Output the (X, Y) coordinate of the center of the cell containing the given text.  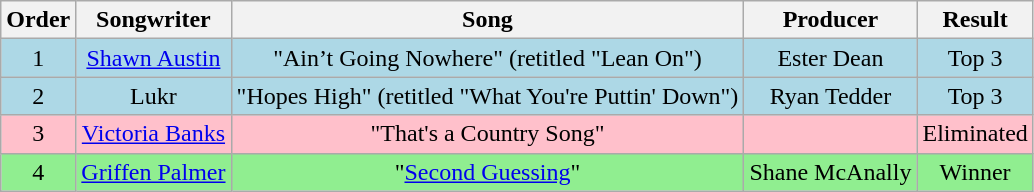
Order (38, 20)
Victoria Banks (154, 134)
2 (38, 96)
Ryan Tedder (830, 96)
Shawn Austin (154, 58)
Producer (830, 20)
"That's a Country Song" (488, 134)
Ester Dean (830, 58)
Eliminated (975, 134)
1 (38, 58)
Lukr (154, 96)
"Hopes High" (retitled "What You're Puttin' Down") (488, 96)
Result (975, 20)
"Second Guessing" (488, 172)
Songwriter (154, 20)
Song (488, 20)
"Ain’t Going Nowhere" (retitled "Lean On") (488, 58)
4 (38, 172)
3 (38, 134)
Shane McAnally (830, 172)
Winner (975, 172)
Griffen Palmer (154, 172)
